From the cell containing the given text, extract its center point as [x, y] coordinate. 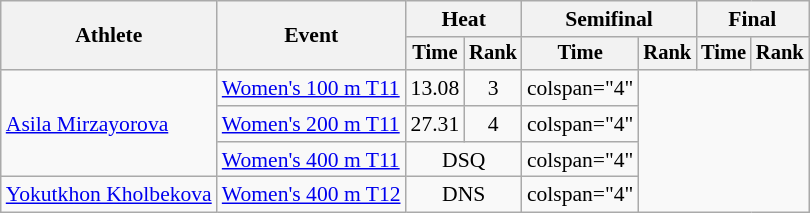
Women's 400 m T11 [312, 160]
DSQ [464, 160]
Semifinal [609, 19]
DNS [464, 195]
Women's 400 m T12 [312, 195]
Asila Mirzayorova [109, 124]
3 [493, 88]
13.08 [436, 88]
Athlete [109, 36]
Women's 200 m T11 [312, 124]
Yokutkhon Kholbekova [109, 195]
Women's 100 m T11 [312, 88]
Final [752, 19]
27.31 [436, 124]
4 [493, 124]
Heat [464, 19]
Event [312, 36]
